From the cell containing the given text, extract its center point as (X, Y) coordinate. 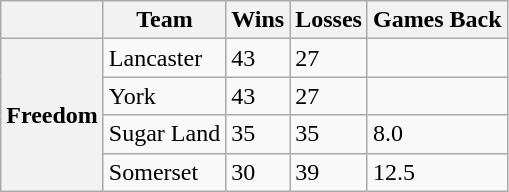
Wins (258, 20)
Losses (329, 20)
Somerset (164, 172)
Team (164, 20)
39 (329, 172)
Sugar Land (164, 134)
8.0 (437, 134)
30 (258, 172)
Lancaster (164, 58)
12.5 (437, 172)
Games Back (437, 20)
York (164, 96)
Freedom (52, 115)
